Search for the cell housing the specified text and yield its (X, Y) center coordinate. 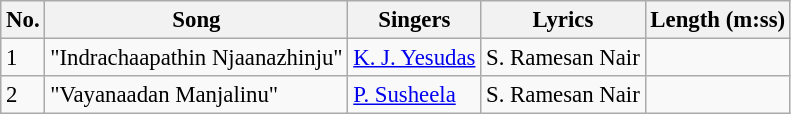
P. Susheela (414, 95)
2 (23, 95)
Singers (414, 20)
Length (m:ss) (718, 20)
K. J. Yesudas (414, 58)
Song (196, 20)
"Vayanaadan Manjalinu" (196, 95)
No. (23, 20)
1 (23, 58)
"Indrachaapathin Njaanazhinju" (196, 58)
Lyrics (563, 20)
